Scan for the cell matching the given text and deliver its (X, Y) coordinate at center. 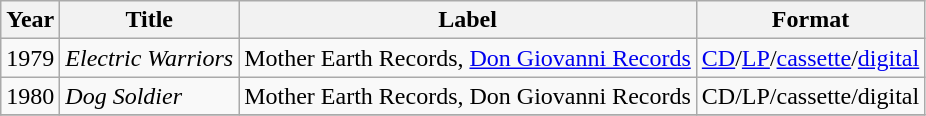
Label (468, 20)
1980 (30, 96)
1979 (30, 58)
Title (150, 20)
Year (30, 20)
Electric Warriors (150, 58)
Dog Soldier (150, 96)
Format (810, 20)
